Identify which cell holds the provided text, then report its [x, y] central coordinate. 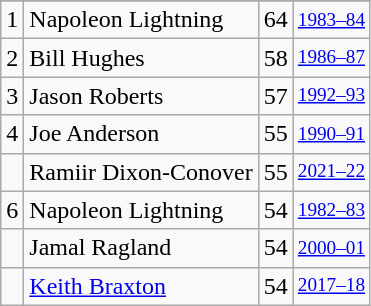
1982–83 [331, 210]
1986–87 [331, 58]
57 [276, 96]
2000–01 [331, 248]
58 [276, 58]
1 [12, 20]
4 [12, 134]
2 [12, 58]
Joe Anderson [141, 134]
Ramiir Dixon-Conover [141, 172]
Jamal Ragland [141, 248]
1990–91 [331, 134]
2017–18 [331, 286]
3 [12, 96]
1983–84 [331, 20]
Keith Braxton [141, 286]
Bill Hughes [141, 58]
Jason Roberts [141, 96]
64 [276, 20]
1992–93 [331, 96]
6 [12, 210]
2021–22 [331, 172]
